From the cell containing the given text, extract its center point as [x, y] coordinate. 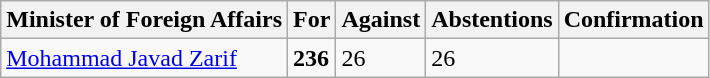
Abstentions [492, 20]
Minister of Foreign Affairs [144, 20]
Against [381, 20]
Confirmation [634, 20]
For [312, 20]
Mohammad Javad Zarif [144, 58]
236 [312, 58]
